From the cell containing the given text, extract its center point as [X, Y] coordinate. 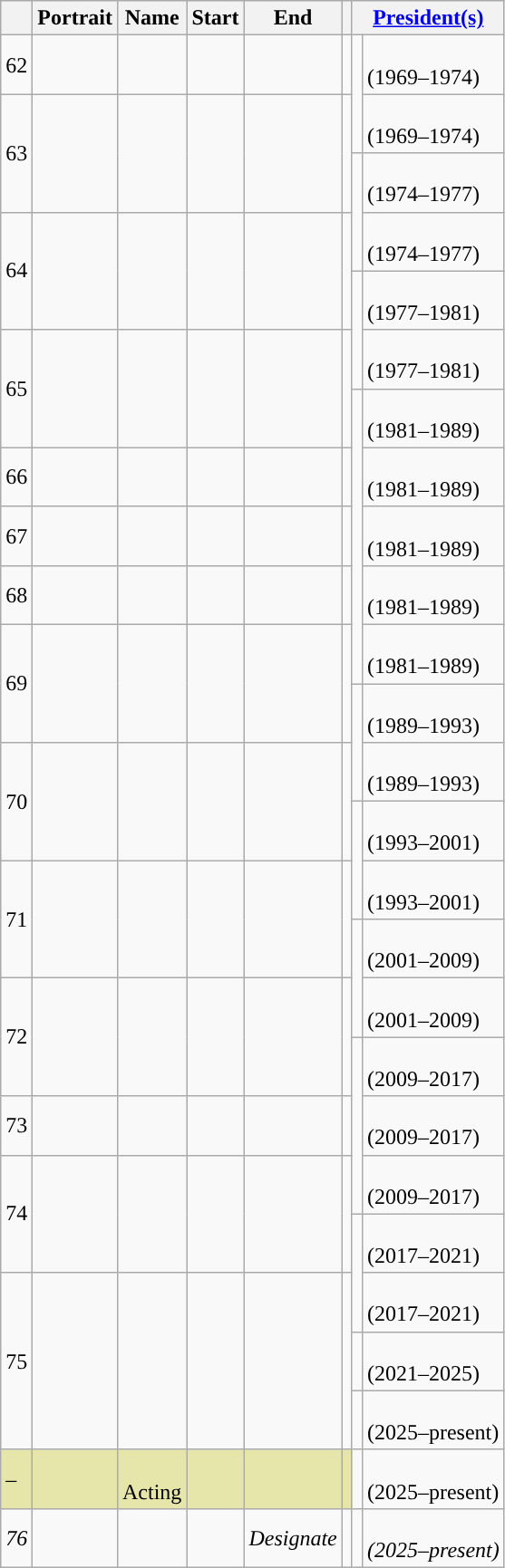
73 [16, 1125]
74 [16, 1214]
68 [16, 594]
Acting [151, 1478]
64 [16, 271]
76 [16, 1538]
Start [216, 18]
66 [16, 476]
Designate [293, 1538]
75 [16, 1361]
End [293, 18]
– [16, 1478]
63 [16, 153]
65 [16, 389]
72 [16, 1037]
(2021–2025) [433, 1361]
69 [16, 683]
Name [151, 18]
67 [16, 536]
Portrait [75, 18]
62 [16, 65]
President(s) [428, 18]
70 [16, 802]
71 [16, 919]
